Identify which cell holds the provided text, then report its [x, y] central coordinate. 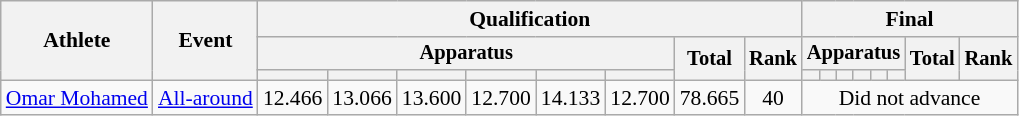
12.466 [292, 98]
78.665 [710, 98]
Final [910, 19]
13.600 [432, 98]
40 [773, 98]
Qualification [530, 19]
Did not advance [910, 98]
Event [206, 40]
14.133 [570, 98]
13.066 [362, 98]
All-around [206, 98]
Athlete [77, 40]
Omar Mohamed [77, 98]
